Output the [x, y] coordinate of the center of the cell containing the given text.  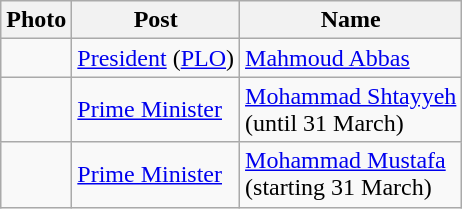
Mohammad Shtayyeh(until 31 March) [351, 110]
Mohammad Mustafa(starting 31 March) [351, 174]
Mahmoud Abbas [351, 58]
Photo [36, 20]
Post [156, 20]
President (PLO) [156, 58]
Name [351, 20]
